For the text-containing cell, return its midpoint in [x, y] coordinate format. 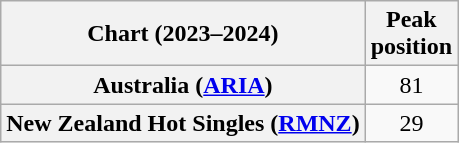
Chart (2023–2024) [183, 34]
Australia (ARIA) [183, 85]
81 [411, 85]
Peakposition [411, 34]
29 [411, 123]
New Zealand Hot Singles (RMNZ) [183, 123]
